Output the (X, Y) coordinate of the center of the cell containing the given text.  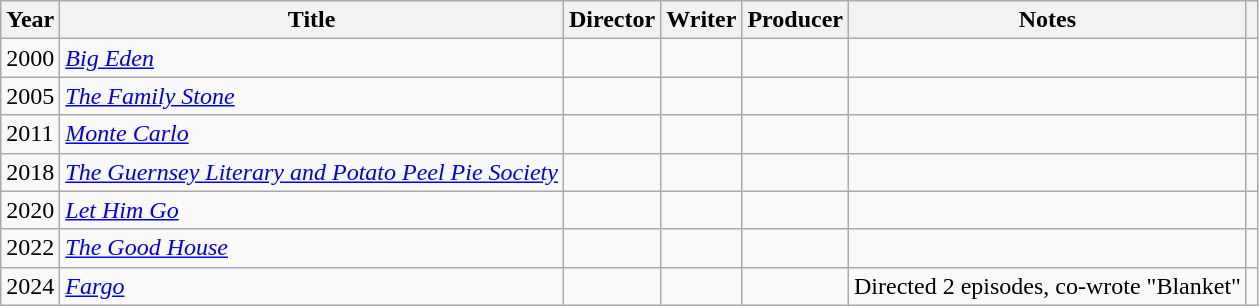
Notes (1048, 20)
Big Eden (312, 58)
The Family Stone (312, 96)
2018 (30, 172)
The Good House (312, 248)
2000 (30, 58)
2022 (30, 248)
Let Him Go (312, 210)
Director (612, 20)
2024 (30, 286)
Producer (796, 20)
The Guernsey Literary and Potato Peel Pie Society (312, 172)
Title (312, 20)
Fargo (312, 286)
2011 (30, 134)
Directed 2 episodes, co-wrote "Blanket" (1048, 286)
Year (30, 20)
Writer (702, 20)
2020 (30, 210)
2005 (30, 96)
Monte Carlo (312, 134)
